Search for the cell housing the specified text and yield its [x, y] center coordinate. 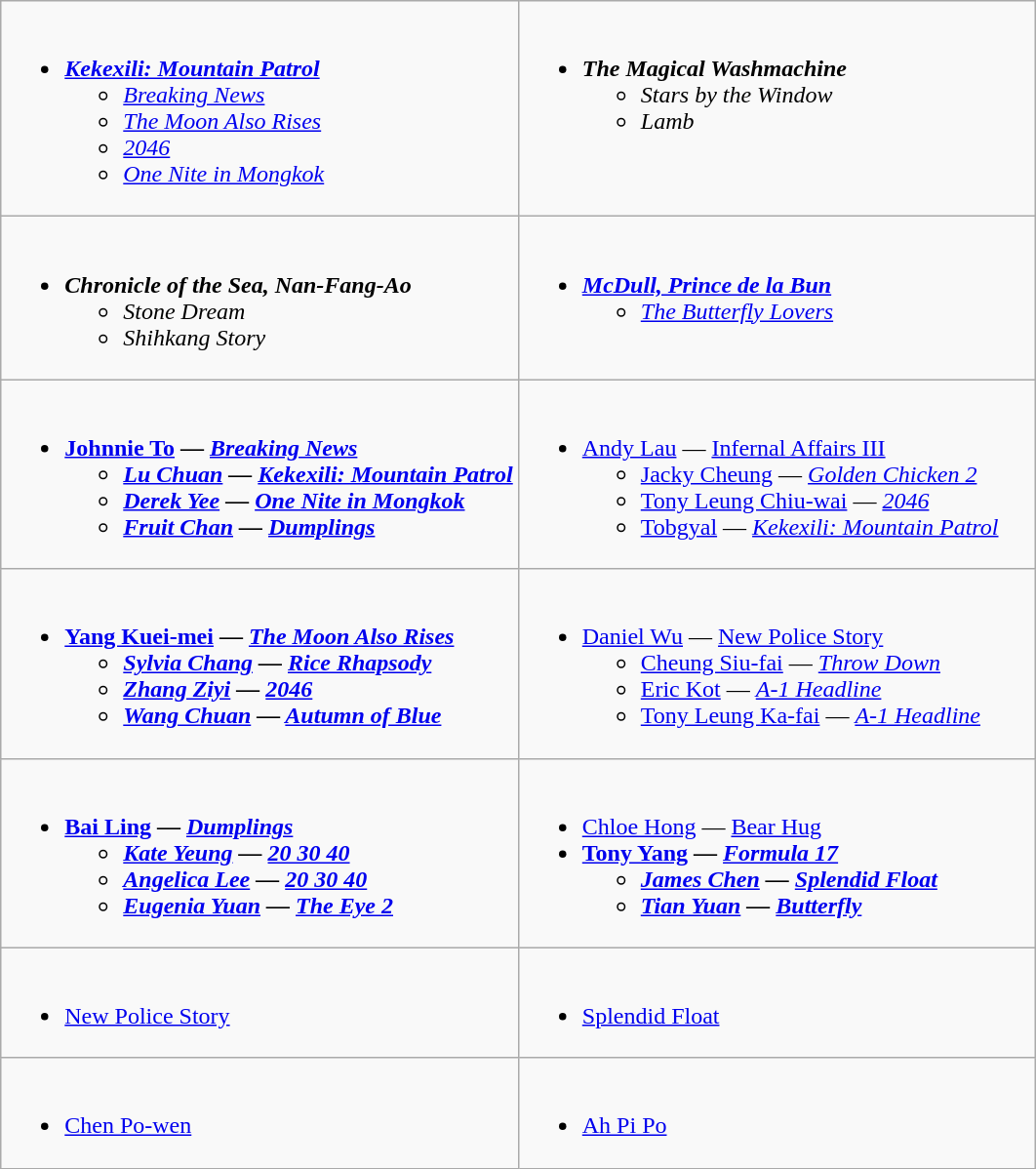
The Magical WashmachineStars by the WindowLamb [777, 109]
Daniel Wu — New Police StoryCheung Siu-fai — Throw DownEric Kot — A-1 HeadlineTony Leung Ka-fai — A-1 Headline [777, 664]
New Police Story [259, 1003]
Splendid Float [777, 1003]
Chen Po-wen [259, 1112]
Ah Pi Po [777, 1112]
Andy Lau — Infernal Affairs IIIJacky Cheung — Golden Chicken 2Tony Leung Chiu-wai — 2046Tobgyal — Kekexili: Mountain Patrol [777, 474]
Chronicle of the Sea, Nan-Fang-AoStone DreamShihkang Story [259, 299]
Yang Kuei-mei — The Moon Also RisesSylvia Chang — Rice RhapsodyZhang Ziyi — 2046Wang Chuan — Autumn of Blue [259, 664]
Bai Ling — DumplingsKate Yeung — 20 30 40Angelica Lee — 20 30 40Eugenia Yuan — The Eye 2 [259, 853]
Kekexili: Mountain PatrolBreaking NewsThe Moon Also Rises2046One Nite in Mongkok [259, 109]
Johnnie To — Breaking NewsLu Chuan — Kekexili: Mountain PatrolDerek Yee — One Nite in MongkokFruit Chan — Dumplings [259, 474]
Chloe Hong — Bear HugTony Yang — Formula 17James Chen — Splendid FloatTian Yuan — Butterfly [777, 853]
McDull, Prince de la BunThe Butterfly Lovers [777, 299]
